For the text-containing cell, return its midpoint in (x, y) coordinate format. 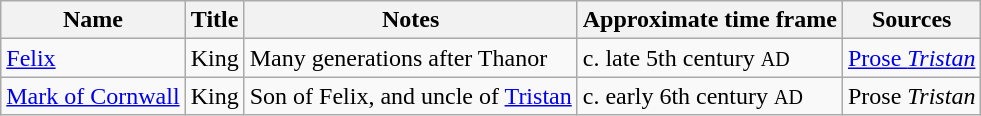
Title (214, 20)
Many generations after Thanor (410, 58)
Notes (410, 20)
c. late 5th century AD (710, 58)
Son of Felix, and uncle of Tristan (410, 96)
Sources (911, 20)
Name (93, 20)
c. early 6th century AD (710, 96)
Mark of Cornwall (93, 96)
Felix (93, 58)
Approximate time frame (710, 20)
